Return (X, Y) of the center of cell containing provided text 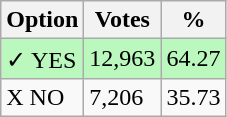
X NO (42, 97)
Votes (122, 20)
% (194, 20)
64.27 (194, 59)
12,963 (122, 59)
✓ YES (42, 59)
35.73 (194, 97)
Option (42, 20)
7,206 (122, 97)
